Provide the (X, Y) coordinate of the cell's center where the given text is located.  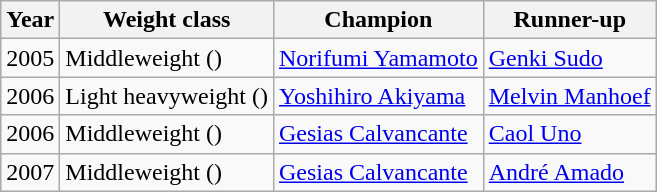
Year (30, 20)
2007 (30, 172)
Weight class (167, 20)
Yoshihiro Akiyama (378, 96)
André Amado (570, 172)
Caol Uno (570, 134)
Runner-up (570, 20)
Champion (378, 20)
Norifumi Yamamoto (378, 58)
Genki Sudo (570, 58)
Melvin Manhoef (570, 96)
2005 (30, 58)
Light heavyweight () (167, 96)
